Return (X, Y) of the center of cell containing provided text 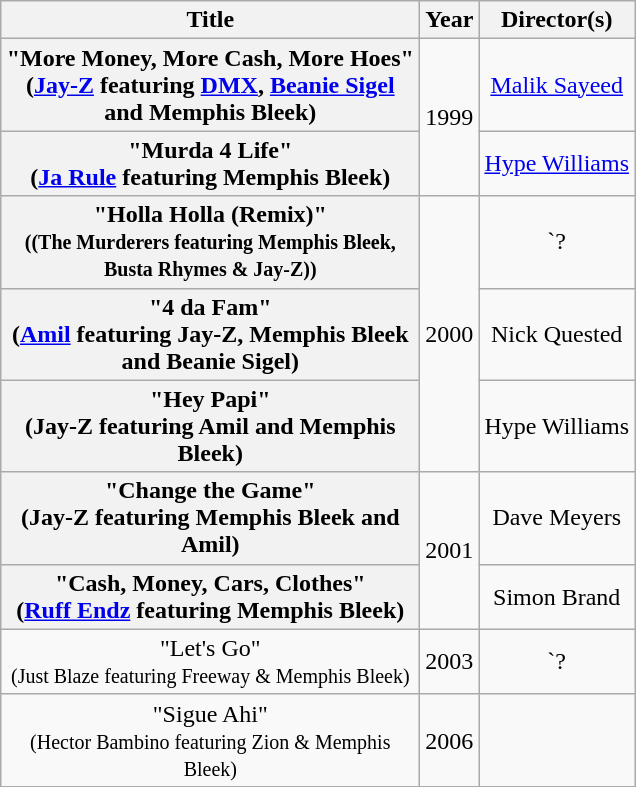
2001 (450, 550)
Nick Quested (557, 334)
Director(s) (557, 20)
2003 (450, 662)
Malik Sayeed (557, 85)
"Hey Papi"(Jay-Z featuring Amil and Memphis Bleek) (210, 426)
Title (210, 20)
"Cash, Money, Cars, Clothes"(Ruff Endz featuring Memphis Bleek) (210, 596)
Simon Brand (557, 596)
"Murda 4 Life"(Ja Rule featuring Memphis Bleek) (210, 164)
"4 da Fam"(Amil featuring Jay-Z, Memphis Bleek and Beanie Sigel) (210, 334)
"Holla Holla (Remix)"((The Murderers featuring Memphis Bleek, Busta Rhymes & Jay-Z)) (210, 242)
"Sigue Ahi"(Hector Bambino featuring Zion & Memphis Bleek) (210, 740)
2006 (450, 740)
"Let's Go"(Just Blaze featuring Freeway & Memphis Bleek) (210, 662)
"Change the Game"(Jay-Z featuring Memphis Bleek and Amil) (210, 518)
"More Money, More Cash, More Hoes"(Jay-Z featuring DMX, Beanie Sigel and Memphis Bleek) (210, 85)
Dave Meyers (557, 518)
2000 (450, 334)
Year (450, 20)
1999 (450, 118)
